Output the (x, y) coordinate of the center of the cell containing the given text.  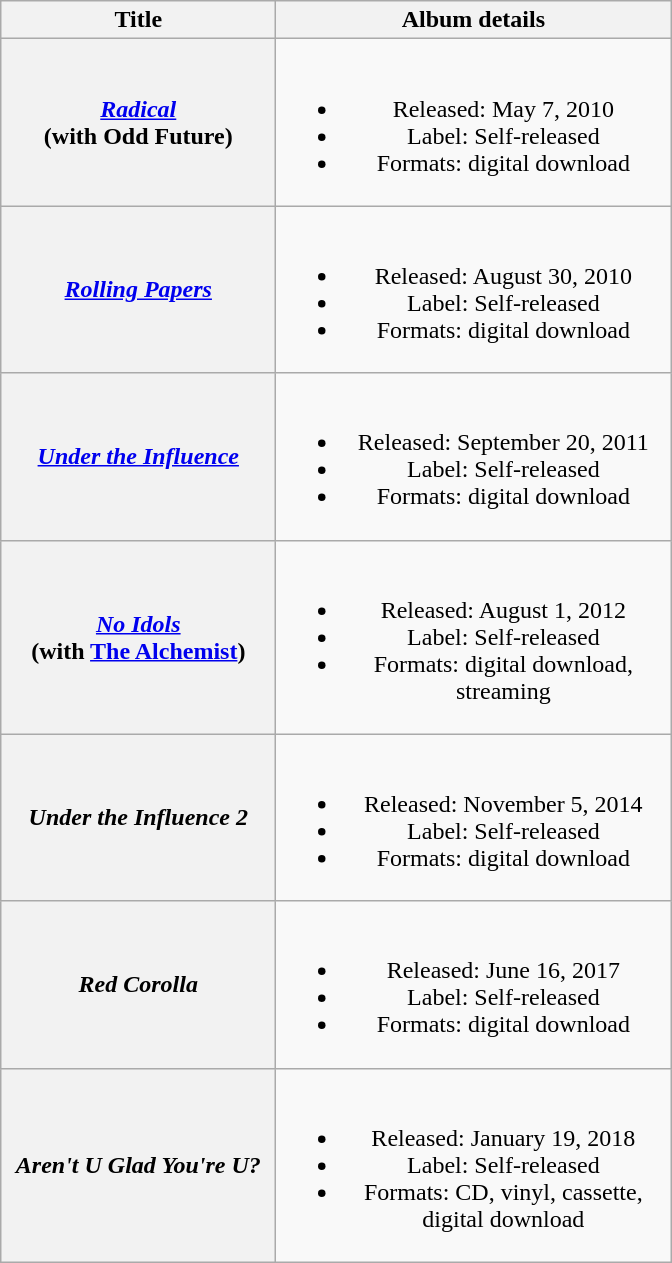
Radical(with Odd Future) (138, 122)
Aren't U Glad You're U? (138, 1165)
Title (138, 20)
Released: November 5, 2014Label: Self-releasedFormats: digital download (474, 818)
Released: September 20, 2011Label: Self-releasedFormats: digital download (474, 456)
Released: August 30, 2010Label: Self-releasedFormats: digital download (474, 290)
Rolling Papers (138, 290)
Under the Influence 2 (138, 818)
Released: June 16, 2017Label: Self-releasedFormats: digital download (474, 984)
Album details (474, 20)
Released: May 7, 2010Label: Self-releasedFormats: digital download (474, 122)
Released: January 19, 2018Label: Self-releasedFormats: CD, vinyl, cassette, digital download (474, 1165)
Released: August 1, 2012Label: Self-releasedFormats: digital download, streaming (474, 637)
Under the Influence (138, 456)
Red Corolla (138, 984)
No Idols(with The Alchemist) (138, 637)
